Pinpoint the cell where the given text exists, returning its [X, Y] midpoint coordinate. 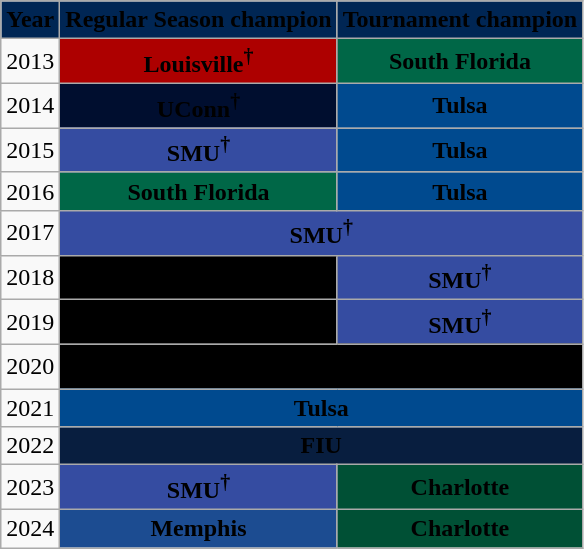
Memphis [198, 528]
2013 [30, 62]
2014 [30, 106]
2016 [30, 191]
2024 [30, 528]
2022 [30, 446]
2023 [30, 488]
2021 [30, 408]
Tournament champion [460, 20]
Louisville† [198, 62]
Year [30, 20]
UConn† [198, 106]
2019 [30, 322]
2015 [30, 150]
Regular Season champion [198, 20]
2017 [30, 234]
2020 [30, 366]
FIU [322, 446]
2018 [30, 278]
